Detect which cell encompasses the target text, then output its (X, Y) center coordinate. 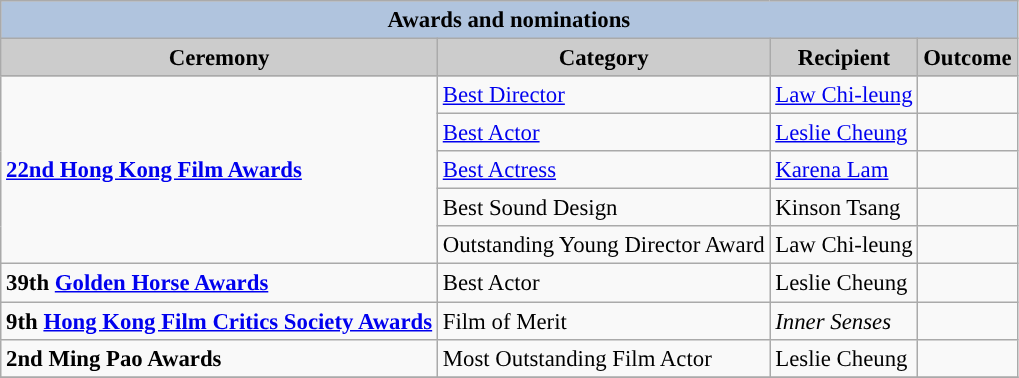
Awards and nominations (509, 20)
Inner Senses (844, 321)
Outstanding Young Director Award (603, 245)
Outcome (968, 58)
Ceremony (220, 58)
9th Hong Kong Film Critics Society Awards (220, 321)
Film of Merit (603, 321)
Karena Lam (844, 170)
Most Outstanding Film Actor (603, 358)
22nd Hong Kong Film Awards (220, 170)
Best Sound Design (603, 208)
Recipient (844, 58)
39th Golden Horse Awards (220, 283)
2nd Ming Pao Awards (220, 358)
Kinson Tsang (844, 208)
Best Director (603, 95)
Category (603, 58)
Best Actress (603, 170)
